Return (X, Y) of the center of cell containing provided text 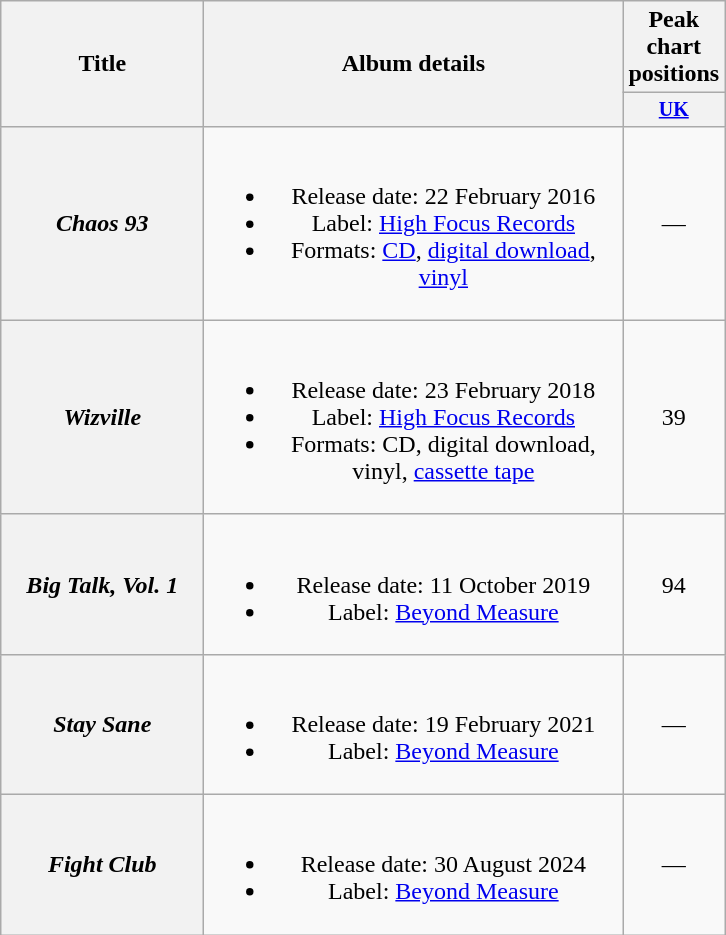
Release date: 19 February 2021Label: Beyond Measure (414, 724)
Peak chart positions (674, 47)
94 (674, 584)
Stay Sane (102, 724)
Release date: 11 October 2019Label: Beyond Measure (414, 584)
Album details (414, 64)
Title (102, 64)
Big Talk, Vol. 1 (102, 584)
Wizville (102, 417)
Release date: 23 February 2018Label: High Focus RecordsFormats: CD, digital download, vinyl, cassette tape (414, 417)
UK (674, 110)
Release date: 30 August 2024Label: Beyond Measure (414, 865)
Chaos 93 (102, 223)
Release date: 22 February 2016Label: High Focus RecordsFormats: CD, digital download, vinyl (414, 223)
39 (674, 417)
Fight Club (102, 865)
